Output the [X, Y] coordinate of the center of the cell containing the given text.  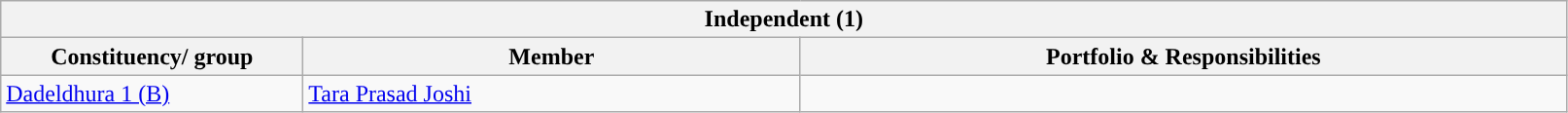
Portfolio & Responsibilities [1184, 56]
Member [552, 56]
Constituency/ group [152, 56]
Dadeldhura 1 (B) [152, 94]
Tara Prasad Joshi [552, 94]
Independent (1) [784, 19]
